Scan for the cell matching the given text and deliver its [x, y] coordinate at center. 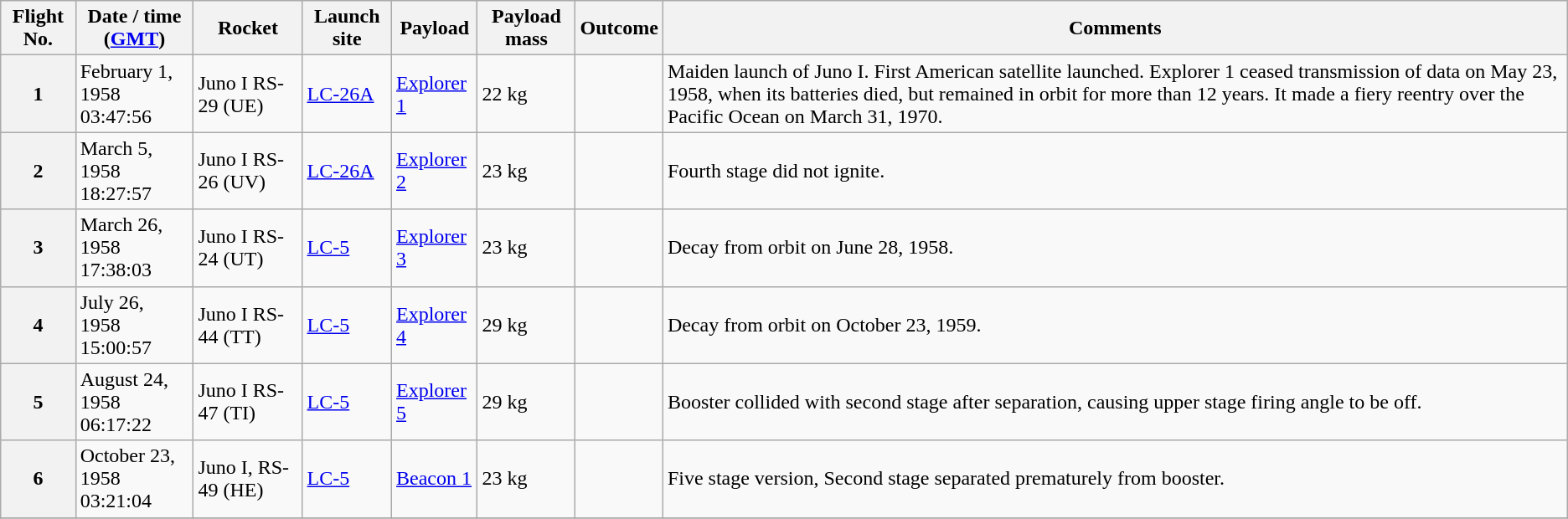
Five stage version, Second stage separated prematurely from booster. [1115, 479]
Juno I RS-26 (UV) [248, 171]
5 [39, 402]
Flight No. [39, 28]
Payload mass [526, 28]
March 26, 195817:38:03 [134, 248]
July 26, 195815:00:57 [134, 325]
Explorer 5 [435, 402]
Juno I RS-47 (TI) [248, 402]
August 24, 195806:17:22 [134, 402]
Juno I RS-24 (UT) [248, 248]
3 [39, 248]
4 [39, 325]
Booster collided with second stage after separation, causing upper stage firing angle to be off. [1115, 402]
October 23, 195803:21:04 [134, 479]
Juno I RS-29 (UE) [248, 94]
Decay from orbit on June 28, 1958. [1115, 248]
Launch site [347, 28]
Beacon 1 [435, 479]
Explorer 1 [435, 94]
Juno I RS-44 (TT) [248, 325]
February 1, 195803:47:56 [134, 94]
Fourth stage did not ignite. [1115, 171]
Juno I, RS-49 (HE) [248, 479]
1 [39, 94]
Explorer 4 [435, 325]
Explorer 3 [435, 248]
Payload [435, 28]
2 [39, 171]
Rocket [248, 28]
22 kg [526, 94]
Outcome [619, 28]
Comments [1115, 28]
6 [39, 479]
Decay from orbit on October 23, 1959. [1115, 325]
March 5, 195818:27:57 [134, 171]
Explorer 2 [435, 171]
Date / time (GMT) [134, 28]
